Capture the cell that displays the provided text and extract its (X, Y) central coordinate. 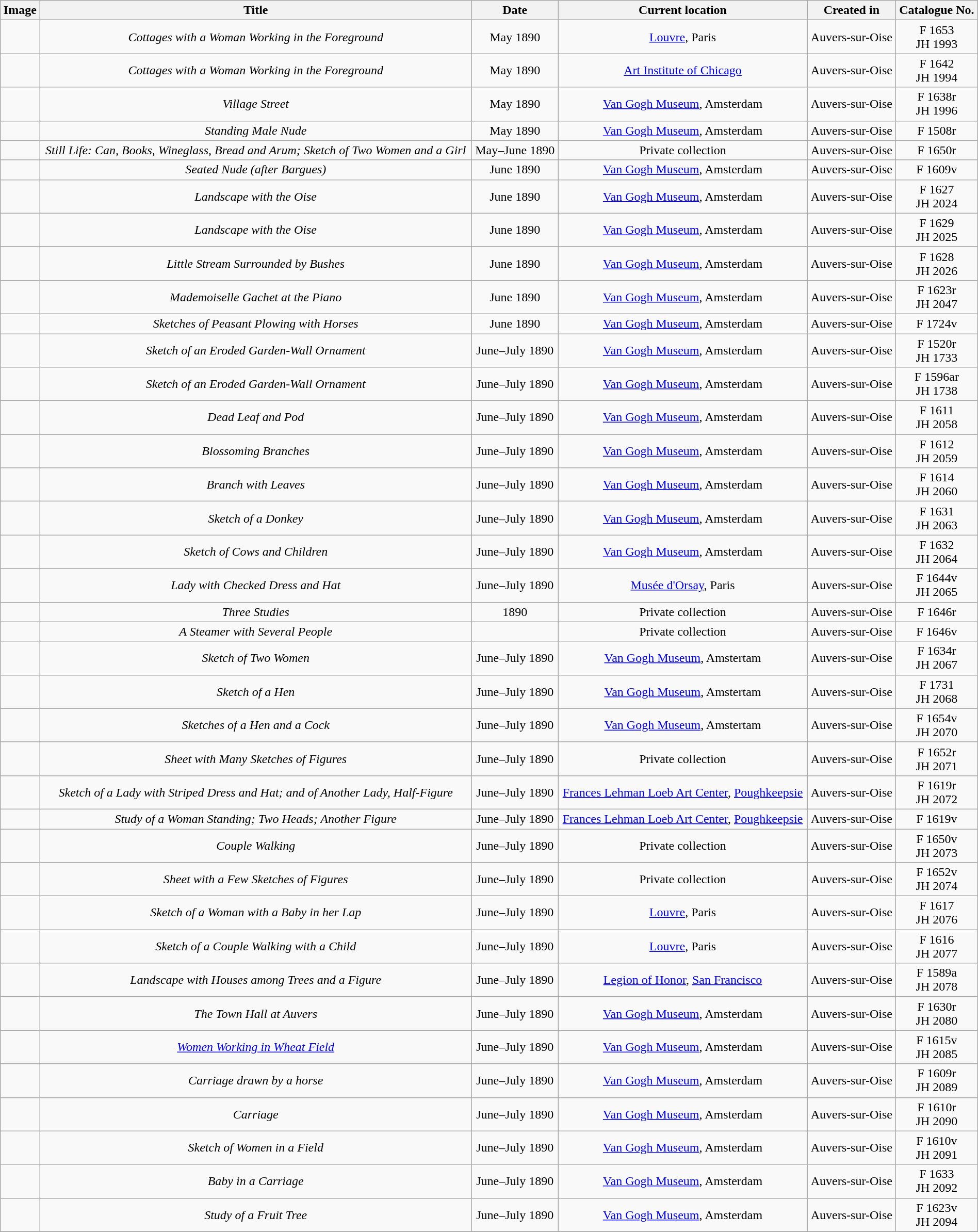
F 1646v (937, 631)
F 1619rJH 2072 (937, 792)
Sketch of Two Women (256, 658)
Baby in a Carriage (256, 1181)
1890 (515, 612)
Musée d'Orsay, Paris (683, 585)
F 1623vJH 2094 (937, 1214)
Sheet with Many Sketches of Figures (256, 758)
Current location (683, 10)
Little Stream Surrounded by Bushes (256, 263)
F 1653JH 1993 (937, 37)
Legion of Honor, San Francisco (683, 980)
F 1654vJH 2070 (937, 725)
Catalogue No. (937, 10)
Women Working in Wheat Field (256, 1047)
Sketch of a Couple Walking with a Child (256, 946)
F 1614JH 2060 (937, 485)
F 1619v (937, 819)
May–June 1890 (515, 150)
Study of a Fruit Tree (256, 1214)
F 1638rJH 1996 (937, 104)
A Steamer with Several People (256, 631)
F 1652vJH 2074 (937, 879)
F 1616JH 2077 (937, 946)
The Town Hall at Auvers (256, 1013)
F 1596arJH 1738 (937, 384)
F 1612JH 2059 (937, 451)
F 1631JH 2063 (937, 518)
F 1724v (937, 323)
Couple Walking (256, 845)
Sketch of a Hen (256, 691)
F 1615vJH 2085 (937, 1047)
Branch with Leaves (256, 485)
Sketch of Women in a Field (256, 1147)
F 1589aJH 2078 (937, 980)
F 1634rJH 2067 (937, 658)
Sketch of Cows and Children (256, 552)
F 1731JH 2068 (937, 691)
Seated Nude (after Bargues) (256, 170)
F 1646r (937, 612)
F 1630rJH 2080 (937, 1013)
Sketch of a Donkey (256, 518)
Standing Male Nude (256, 131)
F 1609v (937, 170)
F 1650r (937, 150)
Carriage (256, 1114)
Sketches of a Hen and a Cock (256, 725)
F 1633JH 2092 (937, 1181)
Blossoming Branches (256, 451)
Mademoiselle Gachet at the Piano (256, 297)
Lady with Checked Dress and Hat (256, 585)
Still Life: Can, Books, Wineglass, Bread and Arum; Sketch of Two Women and a Girl (256, 150)
F 1644vJH 2065 (937, 585)
Dead Leaf and Pod (256, 418)
F 1627JH 2024 (937, 196)
F 1610rJH 2090 (937, 1114)
Sketches of Peasant Plowing with Horses (256, 323)
F 1628JH 2026 (937, 263)
F 1609rJH 2089 (937, 1080)
Created in (852, 10)
F 1623rJH 2047 (937, 297)
Date (515, 10)
Study of a Woman Standing; Two Heads; Another Figure (256, 819)
Image (20, 10)
F 1611JH 2058 (937, 418)
Village Street (256, 104)
Sketch of a Woman with a Baby in her Lap (256, 913)
Landscape with Houses among Trees and a Figure (256, 980)
F 1610vJH 2091 (937, 1147)
Art Institute of Chicago (683, 70)
Three Studies (256, 612)
F 1629JH 2025 (937, 230)
F 1650vJH 2073 (937, 845)
F 1508r (937, 131)
F 1617JH 2076 (937, 913)
F 1642JH 1994 (937, 70)
F 1632JH 2064 (937, 552)
F 1520rJH 1733 (937, 350)
Title (256, 10)
Sheet with a Few Sketches of Figures (256, 879)
Sketch of a Lady with Striped Dress and Hat; and of Another Lady, Half-Figure (256, 792)
Carriage drawn by a horse (256, 1080)
F 1652rJH 2071 (937, 758)
